Output the (X, Y) coordinate of the center of the cell containing the given text.  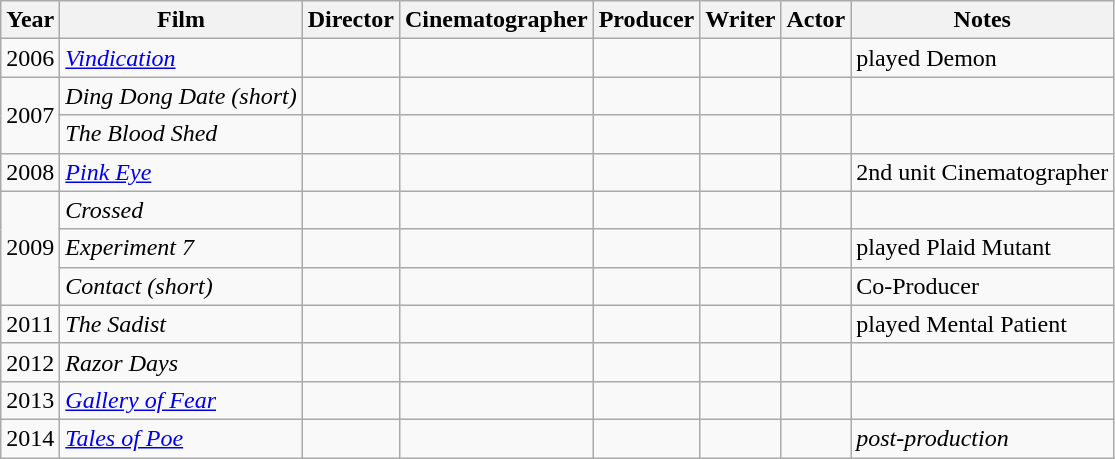
Contact (short) (181, 286)
Crossed (181, 210)
Writer (740, 20)
Co-Producer (982, 286)
Actor (816, 20)
2012 (30, 362)
Producer (646, 20)
post-production (982, 438)
Vindication (181, 58)
2nd unit Cinematographer (982, 172)
2011 (30, 324)
Film (181, 20)
Cinematographer (496, 20)
The Sadist (181, 324)
Gallery of Fear (181, 400)
2009 (30, 248)
Tales of Poe (181, 438)
2013 (30, 400)
played Demon (982, 58)
2008 (30, 172)
The Blood Shed (181, 134)
Notes (982, 20)
played Plaid Mutant (982, 248)
Experiment 7 (181, 248)
Year (30, 20)
2007 (30, 115)
Ding Dong Date (short) (181, 96)
2006 (30, 58)
played Mental Patient (982, 324)
Pink Eye (181, 172)
Director (350, 20)
Razor Days (181, 362)
2014 (30, 438)
